Scan for the cell matching the given text and deliver its (X, Y) coordinate at center. 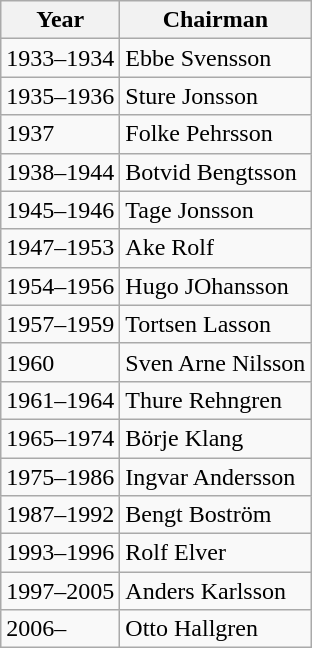
1993–1996 (60, 553)
Tage Jonsson (216, 210)
Anders Karlsson (216, 591)
1954–1956 (60, 286)
Ingvar Andersson (216, 477)
Ebbe Svensson (216, 58)
1975–1986 (60, 477)
1965–1974 (60, 438)
Sven Arne Nilsson (216, 362)
Rolf Elver (216, 553)
1987–1992 (60, 515)
1938–1944 (60, 172)
1945–1946 (60, 210)
1960 (60, 362)
Folke Pehrsson (216, 134)
2006– (60, 629)
1937 (60, 134)
Hugo JOhansson (216, 286)
Chairman (216, 20)
1961–1964 (60, 400)
1997–2005 (60, 591)
Botvid Bengtsson (216, 172)
Sture Jonsson (216, 96)
Ake Rolf (216, 248)
1935–1936 (60, 96)
Otto Hallgren (216, 629)
1933–1934 (60, 58)
Thure Rehngren (216, 400)
Bengt Boström (216, 515)
Year (60, 20)
1947–1953 (60, 248)
Börje Klang (216, 438)
Tortsen Lasson (216, 324)
1957–1959 (60, 324)
